Locate the cell with the specified text and output its [x, y] center coordinate. 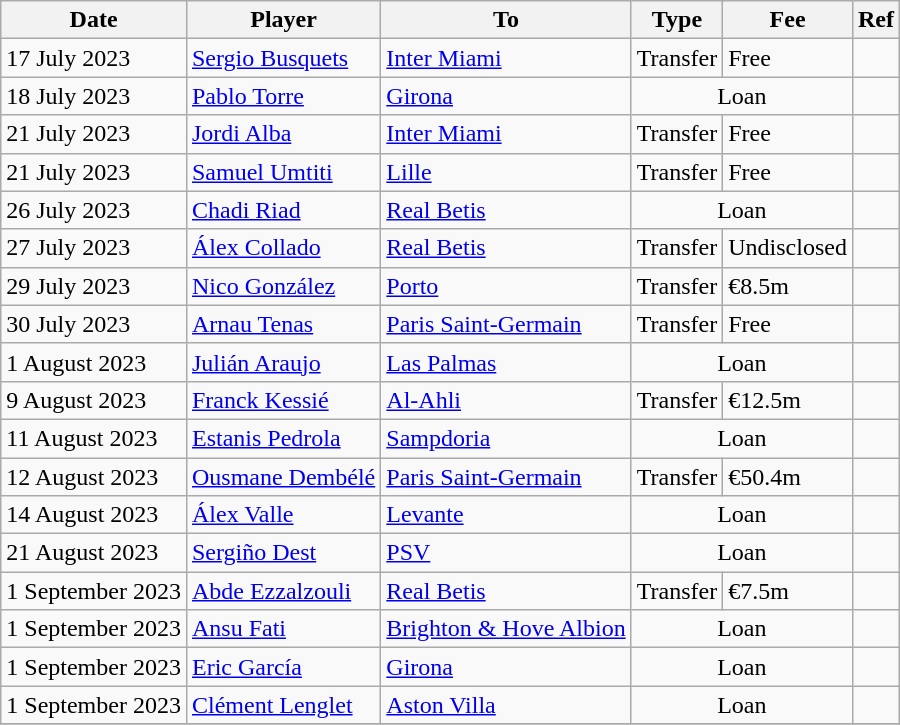
Álex Valle [283, 515]
€7.5m [788, 591]
Fee [788, 20]
PSV [506, 553]
30 July 2023 [94, 324]
Lille [506, 172]
Julián Araujo [283, 362]
Porto [506, 286]
€12.5m [788, 400]
Estanis Pedrola [283, 438]
Sergio Busquets [283, 58]
€8.5m [788, 286]
9 August 2023 [94, 400]
Nico González [283, 286]
11 August 2023 [94, 438]
Sergiño Dest [283, 553]
To [506, 20]
26 July 2023 [94, 210]
21 August 2023 [94, 553]
Type [677, 20]
17 July 2023 [94, 58]
Samuel Umtiti [283, 172]
Player [283, 20]
Sampdoria [506, 438]
1 August 2023 [94, 362]
27 July 2023 [94, 248]
€50.4m [788, 477]
Aston Villa [506, 705]
Undisclosed [788, 248]
Clément Lenglet [283, 705]
Date [94, 20]
Brighton & Hove Albion [506, 629]
Ref [876, 20]
12 August 2023 [94, 477]
Levante [506, 515]
Abde Ezzalzouli [283, 591]
29 July 2023 [94, 286]
Las Palmas [506, 362]
Eric García [283, 667]
Ansu Fati [283, 629]
14 August 2023 [94, 515]
18 July 2023 [94, 96]
Jordi Alba [283, 134]
Chadi Riad [283, 210]
Ousmane Dembélé [283, 477]
Al-Ahli [506, 400]
Pablo Torre [283, 96]
Arnau Tenas [283, 324]
Franck Kessié [283, 400]
Álex Collado [283, 248]
